Provide the (X, Y) coordinate of the cell's center where the given text is located.  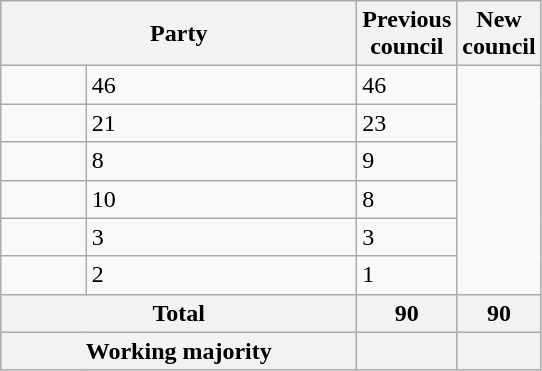
23 (407, 123)
Total (179, 313)
21 (222, 123)
9 (407, 161)
Party (179, 34)
New council (499, 34)
Working majority (179, 351)
10 (222, 199)
Previous council (407, 34)
1 (407, 275)
2 (222, 275)
